Identify which cell holds the provided text, then report its [x, y] central coordinate. 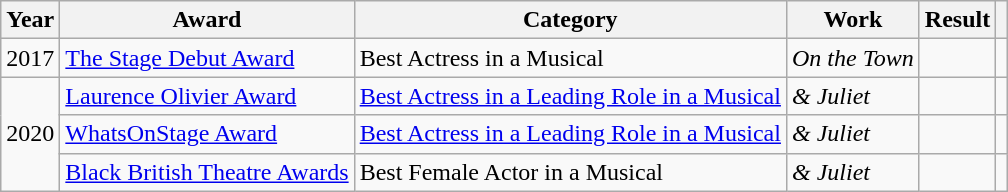
The Stage Debut Award [207, 58]
Black British Theatre Awards [207, 172]
2017 [30, 58]
Result [957, 20]
Year [30, 20]
2020 [30, 134]
Best Actress in a Musical [570, 58]
Laurence Olivier Award [207, 96]
Category [570, 20]
Best Female Actor in a Musical [570, 172]
WhatsOnStage Award [207, 134]
Award [207, 20]
On the Town [852, 58]
Work [852, 20]
